Detect which cell encompasses the target text, then output its [X, Y] center coordinate. 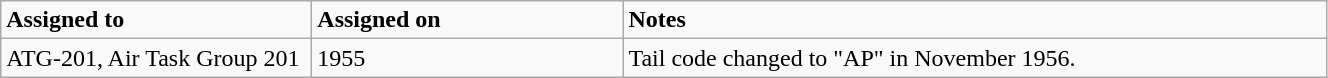
1955 [468, 58]
Assigned to [156, 20]
ATG-201, Air Task Group 201 [156, 58]
Notes [975, 20]
Assigned on [468, 20]
Tail code changed to "AP" in November 1956. [975, 58]
